Provide the (x, y) coordinate of the cell's center where the given text is located.  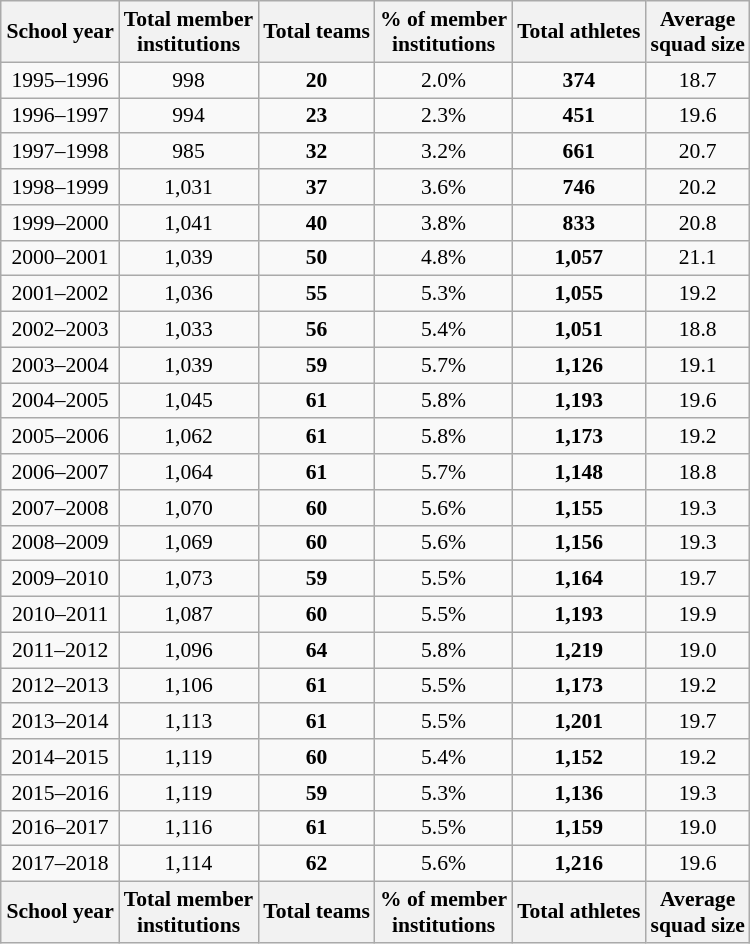
21.1 (698, 258)
1,051 (578, 330)
1,113 (188, 722)
2.0% (444, 80)
20.7 (698, 152)
2000–2001 (60, 258)
1,152 (578, 757)
4.8% (444, 258)
1,216 (578, 864)
2001–2002 (60, 294)
2003–2004 (60, 365)
20 (316, 80)
1999–2000 (60, 223)
661 (578, 152)
1,045 (188, 401)
1,087 (188, 615)
62 (316, 864)
1,126 (578, 365)
833 (578, 223)
1,164 (578, 579)
2006–2007 (60, 472)
1,031 (188, 187)
1,116 (188, 828)
2014–2015 (60, 757)
32 (316, 152)
18.7 (698, 80)
3.8% (444, 223)
50 (316, 258)
985 (188, 152)
1,069 (188, 543)
2015–2016 (60, 793)
2008–2009 (60, 543)
1996–1997 (60, 116)
746 (578, 187)
2009–2010 (60, 579)
64 (316, 650)
1,096 (188, 650)
1,201 (578, 722)
19.9 (698, 615)
20.8 (698, 223)
1,114 (188, 864)
23 (316, 116)
2013–2014 (60, 722)
1998–1999 (60, 187)
1,155 (578, 508)
2012–2013 (60, 686)
1,055 (578, 294)
2.3% (444, 116)
2005–2006 (60, 437)
2017–2018 (60, 864)
1,033 (188, 330)
1,062 (188, 437)
20.2 (698, 187)
1,219 (578, 650)
2010–2011 (60, 615)
1,036 (188, 294)
1,064 (188, 472)
1,070 (188, 508)
374 (578, 80)
40 (316, 223)
994 (188, 116)
3.6% (444, 187)
998 (188, 80)
1,106 (188, 686)
2016–2017 (60, 828)
1,057 (578, 258)
1997–1998 (60, 152)
1,136 (578, 793)
56 (316, 330)
1,156 (578, 543)
3.2% (444, 152)
2007–2008 (60, 508)
55 (316, 294)
2002–2003 (60, 330)
1,073 (188, 579)
1995–1996 (60, 80)
1,148 (578, 472)
2004–2005 (60, 401)
2011–2012 (60, 650)
1,041 (188, 223)
1,159 (578, 828)
451 (578, 116)
37 (316, 187)
19.1 (698, 365)
